From the cell containing the given text, extract its center point as (x, y) coordinate. 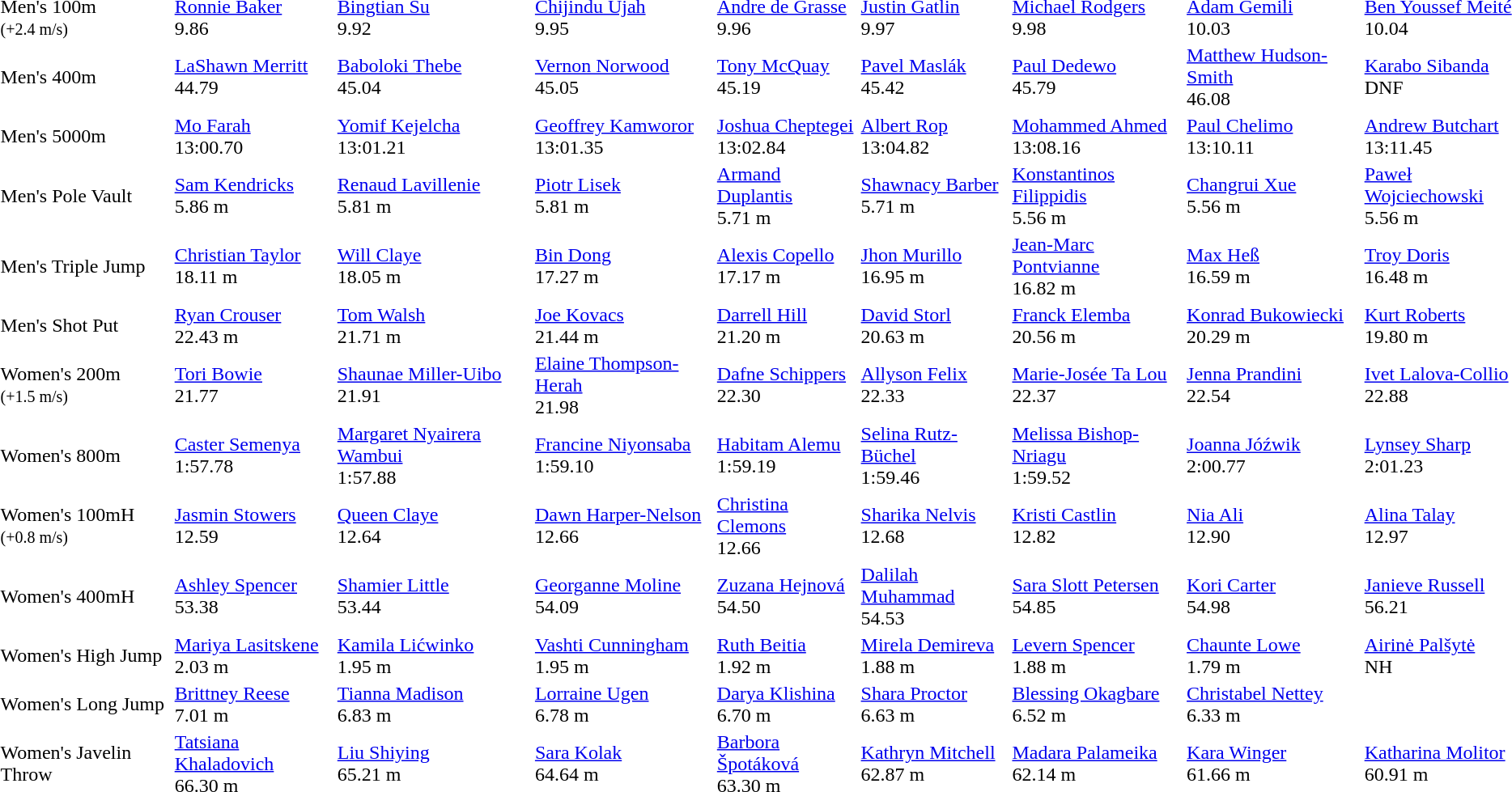
Christian Taylor 18.11 m (253, 266)
Georganne Moline 54.09 (623, 596)
LaShawn Merritt 44.79 (253, 77)
Christina Clemons 12.66 (787, 526)
Dafne Schippers 22.30 (787, 385)
Dalilah Muhammad 54.53 (934, 596)
Piotr Lisek 5.81 m (623, 196)
Dawn Harper-Nelson 12.66 (623, 526)
Jhon Murillo 16.95 m (934, 266)
Mariya Lasitskene 2.03 m (253, 655)
Lorraine Ugen 6.78 m (623, 704)
Matthew Hudson-Smith 46.08 (1274, 77)
Kamila Lićwinko 1.95 m (434, 655)
Caster Semenya 1:57.78 (253, 455)
Blessing Okagbare 6.52 m (1098, 704)
Max Heß 16.59 m (1274, 266)
Elaine Thompson-Herah 21.98 (623, 385)
Christabel Nettey 6.33 m (1274, 704)
Levern Spencer 1.88 m (1098, 655)
Jasmin Stowers 12.59 (253, 526)
Kristi Castlin 12.82 (1098, 526)
Ashley Spencer 53.38 (253, 596)
Joanna Jóźwik 2:00.77 (1274, 455)
Vernon Norwood 45.05 (623, 77)
David Storl 20.63 m (934, 325)
Queen Claye 12.64 (434, 526)
Joe Kovacs 21.44 m (623, 325)
Armand Duplantis 5.71 m (787, 196)
Changrui Xue 5.56 m (1274, 196)
Melissa Bishop-Nriagu 1:59.52 (1098, 455)
Konrad Bukowiecki 20.29 m (1274, 325)
Allyson Felix 22.33 (934, 385)
Selina Rutz-Büchel 1:59.46 (934, 455)
Ryan Crouser 22.43 m (253, 325)
Alexis Copello 17.17 m (787, 266)
Pavel Maslák 45.42 (934, 77)
Jenna Prandini 22.54 (1274, 385)
Bin Dong 17.27 m (623, 266)
Geoffrey Kamworor 13:01.35 (623, 136)
Albert Rop 13:04.82 (934, 136)
Nia Ali 12.90 (1274, 526)
Brittney Reese 7.01 m (253, 704)
Darya Klishina 6.70 m (787, 704)
Chaunte Lowe 1.79 m (1274, 655)
Will Claye 18.05 m (434, 266)
Mo Farah 13:00.70 (253, 136)
Darrell Hill 21.20 m (787, 325)
Jean-Marc Pontvianne 16.82 m (1098, 266)
Vashti Cunningham 1.95 m (623, 655)
Sharika Nelvis 12.68 (934, 526)
Ruth Beitia 1.92 m (787, 655)
Shawnacy Barber 5.71 m (934, 196)
Shaunae Miller-Uibo 21.91 (434, 385)
Margaret Nyairera Wambui 1:57.88 (434, 455)
Mirela Demireva 1.88 m (934, 655)
Yomif Kejelcha 13:01.21 (434, 136)
Joshua Cheptegei 13:02.84 (787, 136)
Sara Slott Petersen 54.85 (1098, 596)
Marie-Josée Ta Lou 22.37 (1098, 385)
Franck Elemba 20.56 m (1098, 325)
Mohammed Ahmed 13:08.16 (1098, 136)
Paul Chelimo 13:10.11 (1274, 136)
Francine Niyonsaba 1:59.10 (623, 455)
Tony McQuay 45.19 (787, 77)
Habitam Alemu 1:59.19 (787, 455)
Tori Bowie 21.77 (253, 385)
Shara Proctor 6.63 m (934, 704)
Renaud Lavillenie 5.81 m (434, 196)
Sam Kendricks 5.86 m (253, 196)
Konstantinos Filippidis 5.56 m (1098, 196)
Tom Walsh 21.71 m (434, 325)
Paul Dedewo 45.79 (1098, 77)
Baboloki Thebe 45.04 (434, 77)
Zuzana Hejnová 54.50 (787, 596)
Shamier Little 53.44 (434, 596)
Tianna Madison 6.83 m (434, 704)
Kori Carter 54.98 (1274, 596)
